For the text-containing cell, return its midpoint in (X, Y) coordinate format. 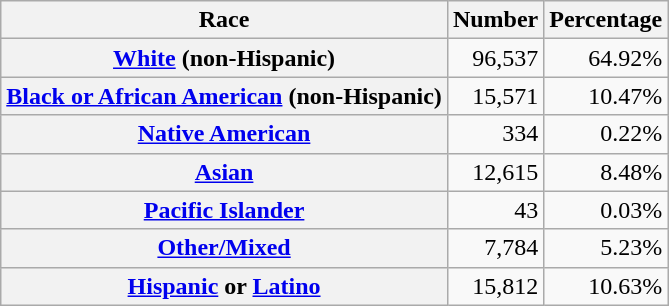
Native American (224, 134)
Percentage (606, 20)
15,571 (495, 96)
7,784 (495, 248)
Hispanic or Latino (224, 286)
334 (495, 134)
43 (495, 210)
Number (495, 20)
10.47% (606, 96)
Pacific Islander (224, 210)
5.23% (606, 248)
12,615 (495, 172)
Asian (224, 172)
10.63% (606, 286)
White (non-Hispanic) (224, 58)
15,812 (495, 286)
8.48% (606, 172)
Black or African American (non-Hispanic) (224, 96)
96,537 (495, 58)
Other/Mixed (224, 248)
0.22% (606, 134)
Race (224, 20)
64.92% (606, 58)
0.03% (606, 210)
